Identify which cell holds the provided text, then report its (X, Y) central coordinate. 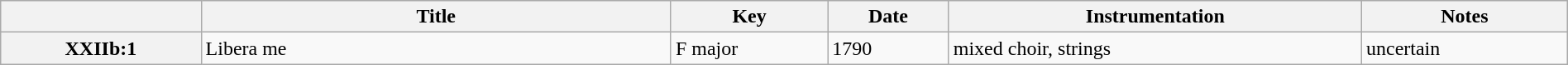
Date (888, 17)
F major (749, 48)
mixed choir, strings (1154, 48)
Key (749, 17)
Notes (1464, 17)
1790 (888, 48)
Instrumentation (1154, 17)
Title (436, 17)
XXIIb:1 (101, 48)
uncertain (1464, 48)
Libera me (436, 48)
